Identify which cell holds the provided text, then report its [X, Y] central coordinate. 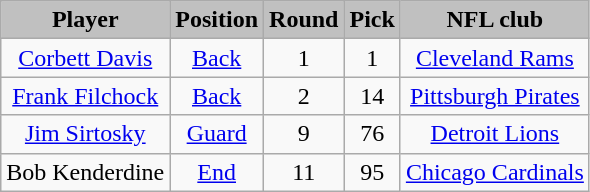
Pittsburgh Pirates [494, 96]
Position [217, 20]
Cleveland Rams [494, 58]
End [217, 172]
76 [372, 134]
Corbett Davis [86, 58]
95 [372, 172]
Chicago Cardinals [494, 172]
Guard [217, 134]
9 [304, 134]
Pick [372, 20]
Detroit Lions [494, 134]
Bob Kenderdine [86, 172]
NFL club [494, 20]
Round [304, 20]
Frank Filchock [86, 96]
11 [304, 172]
Player [86, 20]
14 [372, 96]
2 [304, 96]
Jim Sirtosky [86, 134]
